Capture the cell that displays the provided text and extract its [x, y] central coordinate. 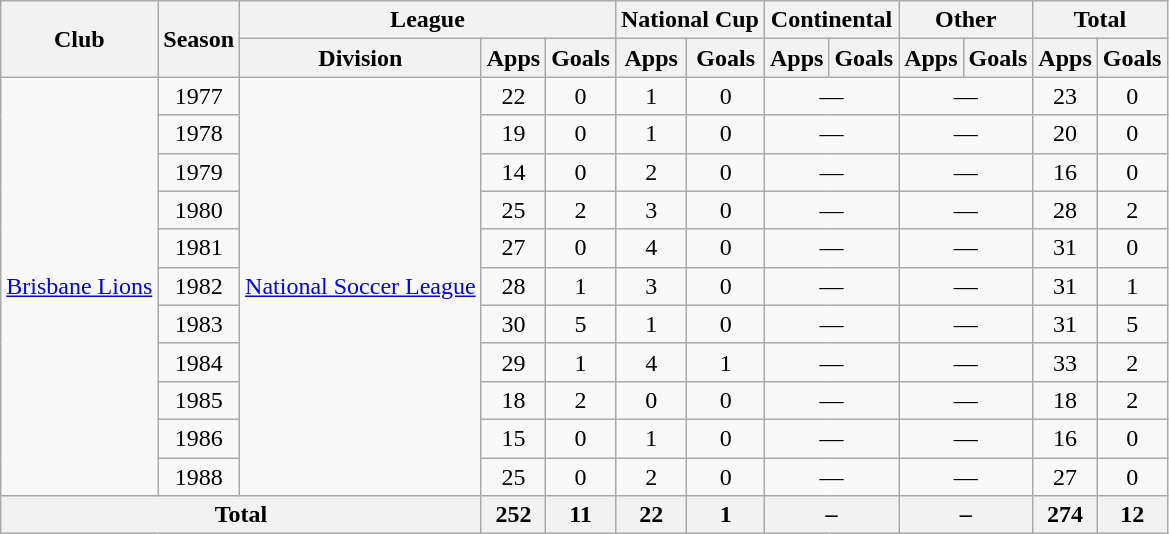
29 [513, 362]
National Cup [690, 20]
1985 [199, 400]
1982 [199, 286]
12 [1132, 515]
1983 [199, 324]
14 [513, 172]
30 [513, 324]
Division [361, 58]
1984 [199, 362]
1986 [199, 438]
15 [513, 438]
Continental [831, 20]
Brisbane Lions [80, 286]
1979 [199, 172]
1980 [199, 210]
Other [966, 20]
League [428, 20]
274 [1065, 515]
33 [1065, 362]
19 [513, 134]
1977 [199, 96]
252 [513, 515]
1978 [199, 134]
Season [199, 39]
Club [80, 39]
20 [1065, 134]
1988 [199, 477]
11 [581, 515]
23 [1065, 96]
1981 [199, 248]
National Soccer League [361, 286]
